Pinpoint the cell where the given text exists, returning its [x, y] midpoint coordinate. 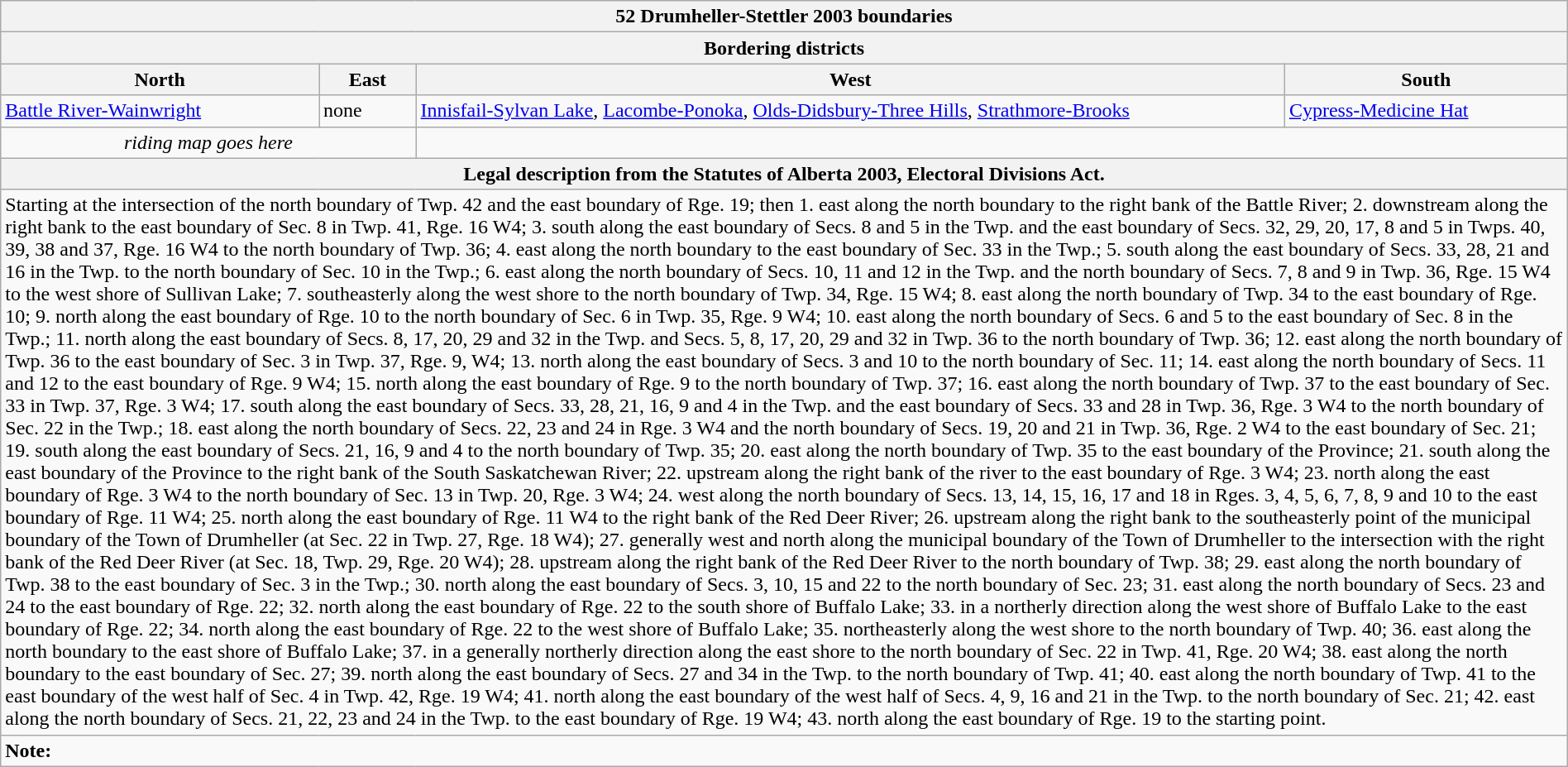
East [368, 79]
Legal description from the Statutes of Alberta 2003, Electoral Divisions Act. [784, 174]
South [1426, 79]
52 Drumheller-Stettler 2003 boundaries [784, 17]
Battle River-Wainwright [160, 111]
Note: [784, 750]
Bordering districts [784, 48]
West [850, 79]
none [368, 111]
riding map goes here [208, 142]
North [160, 79]
Innisfail-Sylvan Lake, Lacombe-Ponoka, Olds-Didsbury-Three Hills, Strathmore-Brooks [850, 111]
Cypress-Medicine Hat [1426, 111]
